Search for the cell housing the specified text and yield its (x, y) center coordinate. 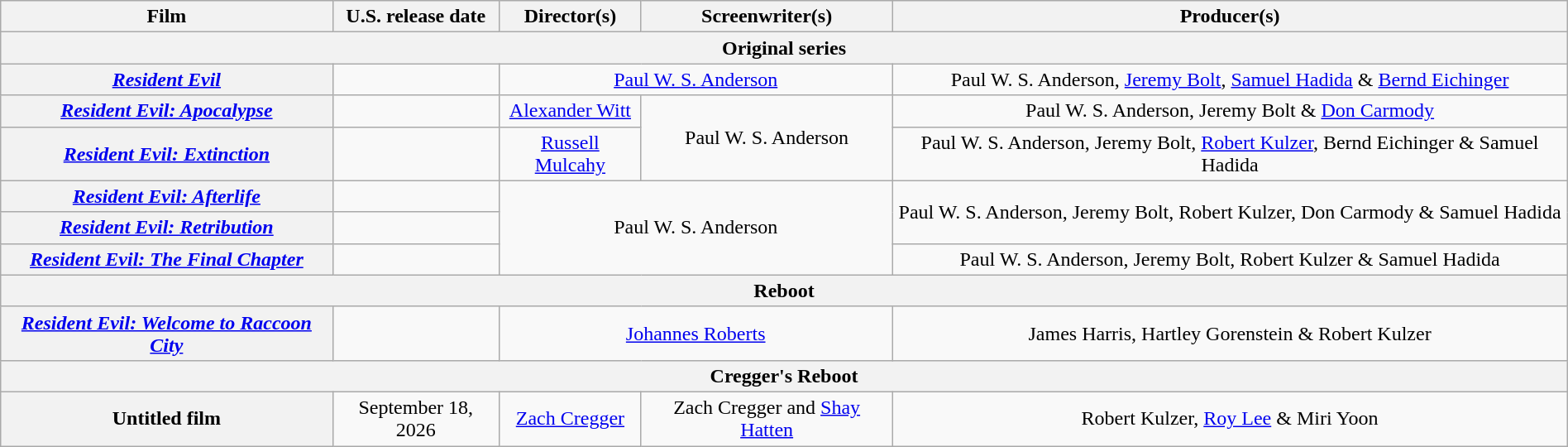
Paul W. S. Anderson, Jeremy Bolt & Don Carmody (1230, 111)
Producer(s) (1230, 17)
Paul W. S. Anderson, Jeremy Bolt, Robert Kulzer & Samuel Hadida (1230, 259)
Resident Evil: Extinction (167, 154)
Paul W. S. Anderson, Jeremy Bolt, Samuel Hadida & Bernd Eichinger (1230, 79)
Screenwriter(s) (767, 17)
Johannes Roberts (695, 333)
Cregger's Reboot (784, 376)
Zach Cregger and Shay Hatten (767, 419)
Robert Kulzer, Roy Lee & Miri Yoon (1230, 419)
Paul W. S. Anderson, Jeremy Bolt, Robert Kulzer, Don Carmody & Samuel Hadida (1230, 212)
Alexander Witt (570, 111)
James Harris, Hartley Gorenstein & Robert Kulzer (1230, 333)
September 18, 2026 (415, 419)
Director(s) (570, 17)
Film (167, 17)
Resident Evil: Retribution (167, 228)
Resident Evil: Afterlife (167, 196)
Original series (784, 48)
U.S. release date (415, 17)
Resident Evil: Welcome to Raccoon City (167, 333)
Resident Evil: The Final Chapter (167, 259)
Resident Evil: Apocalypse (167, 111)
Resident Evil (167, 79)
Untitled film (167, 419)
Russell Mulcahy (570, 154)
Zach Cregger (570, 419)
Reboot (784, 291)
Paul W. S. Anderson, Jeremy Bolt, Robert Kulzer, Bernd Eichinger & Samuel Hadida (1230, 154)
